Determine the (X, Y) coordinate at the center of the cell enclosing the given text.  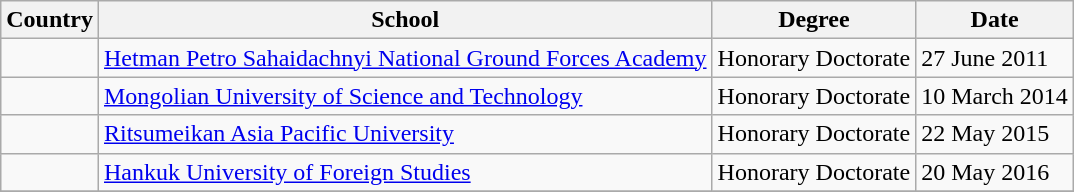
Country (50, 20)
Ritsumeikan Asia Pacific University (405, 134)
Hankuk University of Foreign Studies (405, 172)
22 May 2015 (995, 134)
27 June 2011 (995, 58)
Hetman Petro Sahaidachnyi National Ground Forces Academy (405, 58)
Degree (814, 20)
10 March 2014 (995, 96)
School (405, 20)
Mongolian University of Science and Technology (405, 96)
Date (995, 20)
20 May 2016 (995, 172)
